Output the (X, Y) coordinate of the center of the cell containing the given text.  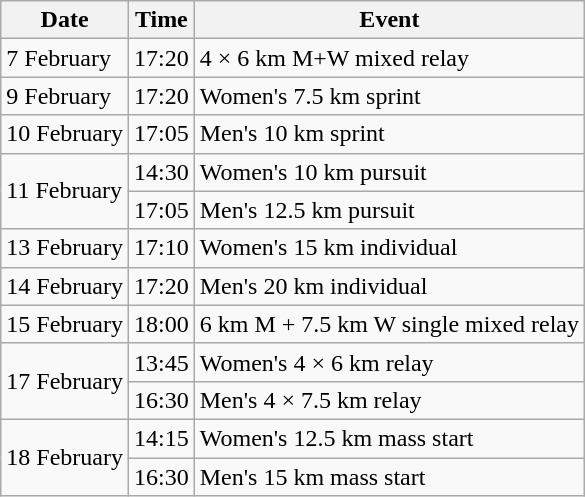
15 February (65, 324)
Men's 12.5 km pursuit (389, 210)
18 February (65, 457)
17:10 (161, 248)
Women's 4 × 6 km relay (389, 362)
14:15 (161, 438)
4 × 6 km M+W mixed relay (389, 58)
Date (65, 20)
7 February (65, 58)
17 February (65, 381)
Women's 10 km pursuit (389, 172)
Men's 4 × 7.5 km relay (389, 400)
9 February (65, 96)
Women's 7.5 km sprint (389, 96)
Event (389, 20)
Men's 20 km individual (389, 286)
13 February (65, 248)
Men's 10 km sprint (389, 134)
14:30 (161, 172)
10 February (65, 134)
14 February (65, 286)
Women's 15 km individual (389, 248)
13:45 (161, 362)
Men's 15 km mass start (389, 477)
Women's 12.5 km mass start (389, 438)
Time (161, 20)
6 km M + 7.5 km W single mixed relay (389, 324)
11 February (65, 191)
18:00 (161, 324)
